Capture the cell that displays the provided text and extract its (x, y) central coordinate. 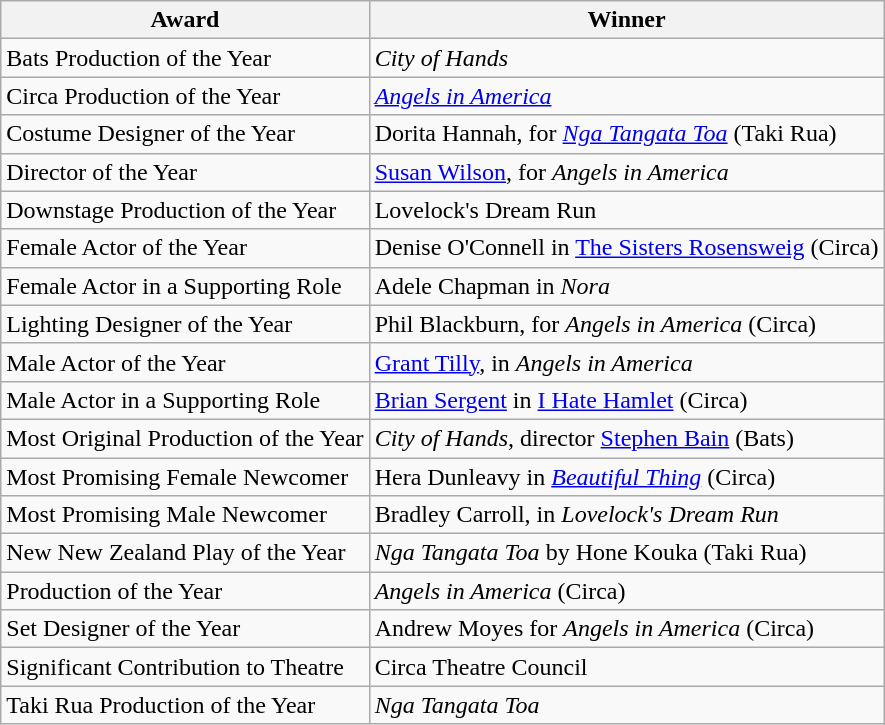
Adele Chapman in Nora (626, 286)
Brian Sergent in I Hate Hamlet (Circa) (626, 400)
Costume Designer of the Year (185, 134)
Lovelock's Dream Run (626, 210)
Most Promising Male Newcomer (185, 515)
Bats Production of the Year (185, 58)
Female Actor in a Supporting Role (185, 286)
Award (185, 20)
Denise O'Connell in The Sisters Rosensweig (Circa) (626, 248)
Female Actor of the Year (185, 248)
Most Original Production of the Year (185, 438)
Susan Wilson, for Angels in America (626, 172)
Significant Contribution to Theatre (185, 667)
Male Actor of the Year (185, 362)
Winner (626, 20)
Production of the Year (185, 591)
Grant Tilly, in Angels in America (626, 362)
Phil Blackburn, for Angels in America (Circa) (626, 324)
Dorita Hannah, for Nga Tangata Toa (Taki Rua) (626, 134)
Hera Dunleavy in Beautiful Thing (Circa) (626, 477)
Nga Tangata Toa (626, 705)
City of Hands, director Stephen Bain (Bats) (626, 438)
Taki Rua Production of the Year (185, 705)
Set Designer of the Year (185, 629)
Nga Tangata Toa by Hone Kouka (Taki Rua) (626, 553)
Director of the Year (185, 172)
City of Hands (626, 58)
Andrew Moyes for Angels in America (Circa) (626, 629)
Downstage Production of the Year (185, 210)
Male Actor in a Supporting Role (185, 400)
Bradley Carroll, in Lovelock's Dream Run (626, 515)
Most Promising Female Newcomer (185, 477)
Lighting Designer of the Year (185, 324)
Circa Production of the Year (185, 96)
Angels in America (626, 96)
Circa Theatre Council (626, 667)
New New Zealand Play of the Year (185, 553)
Angels in America (Circa) (626, 591)
